Extract the [x, y] coordinate from the center of the cell holding the provided text.  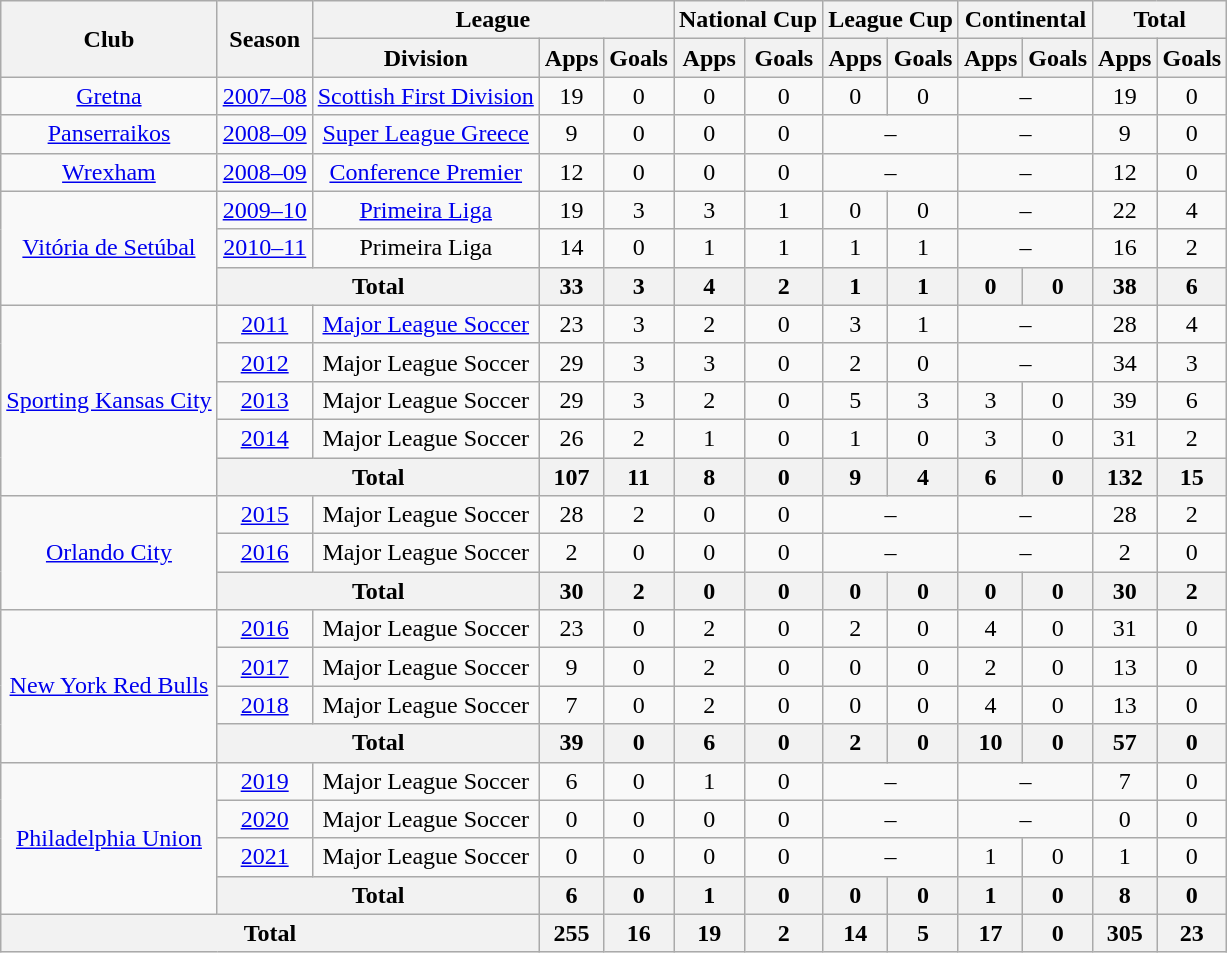
2015 [264, 515]
Gretna [109, 96]
Philadelphia Union [109, 838]
2009–10 [264, 210]
17 [990, 933]
22 [1125, 210]
255 [571, 933]
New York Red Bulls [109, 686]
Scottish First Division [426, 96]
2014 [264, 438]
Division [426, 58]
34 [1125, 362]
26 [571, 438]
Orlando City [109, 553]
11 [639, 477]
132 [1125, 477]
League [492, 20]
2013 [264, 400]
2021 [264, 857]
2007–08 [264, 96]
38 [1125, 286]
15 [1192, 477]
Season [264, 39]
League Cup [891, 20]
107 [571, 477]
2010–11 [264, 248]
Wrexham [109, 172]
10 [990, 743]
2011 [264, 324]
2019 [264, 781]
Panserraikos [109, 134]
Vitória de Setúbal [109, 248]
2012 [264, 362]
305 [1125, 933]
National Cup [748, 20]
2018 [264, 705]
Club [109, 39]
2020 [264, 819]
57 [1125, 743]
33 [571, 286]
Sporting Kansas City [109, 400]
Continental [1025, 20]
2017 [264, 667]
Super League Greece [426, 134]
Conference Premier [426, 172]
